Identify which cell holds the provided text, then report its (x, y) central coordinate. 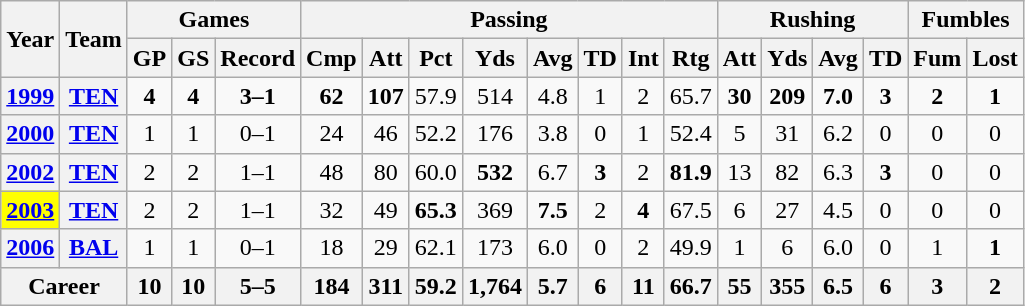
Record (258, 58)
31 (788, 134)
Games (214, 20)
2006 (30, 248)
Fum (938, 58)
49 (386, 210)
Team (94, 39)
BAL (94, 248)
2000 (30, 134)
81.9 (690, 172)
6.7 (552, 172)
Rtg (690, 58)
GP (149, 58)
2002 (30, 172)
Lost (995, 58)
11 (643, 286)
4.5 (838, 210)
7.0 (838, 96)
514 (494, 96)
66.7 (690, 286)
62 (332, 96)
355 (788, 286)
2003 (30, 210)
27 (788, 210)
18 (332, 248)
82 (788, 172)
5–5 (258, 286)
46 (386, 134)
30 (739, 96)
Pct (436, 58)
6.5 (838, 286)
80 (386, 172)
60.0 (436, 172)
4.8 (552, 96)
24 (332, 134)
1,764 (494, 286)
Rushing (812, 20)
GS (194, 58)
48 (332, 172)
6.3 (838, 172)
5 (739, 134)
532 (494, 172)
Int (643, 58)
65.7 (690, 96)
369 (494, 210)
3–1 (258, 96)
13 (739, 172)
29 (386, 248)
209 (788, 96)
1999 (30, 96)
52.2 (436, 134)
176 (494, 134)
5.7 (552, 286)
7.5 (552, 210)
49.9 (690, 248)
Cmp (332, 58)
55 (739, 286)
173 (494, 248)
57.9 (436, 96)
Year (30, 39)
62.1 (436, 248)
311 (386, 286)
52.4 (690, 134)
Fumbles (966, 20)
67.5 (690, 210)
107 (386, 96)
32 (332, 210)
6.2 (838, 134)
184 (332, 286)
65.3 (436, 210)
3.8 (552, 134)
59.2 (436, 286)
Career (64, 286)
Passing (510, 20)
